For the text-containing cell, return its midpoint in (x, y) coordinate format. 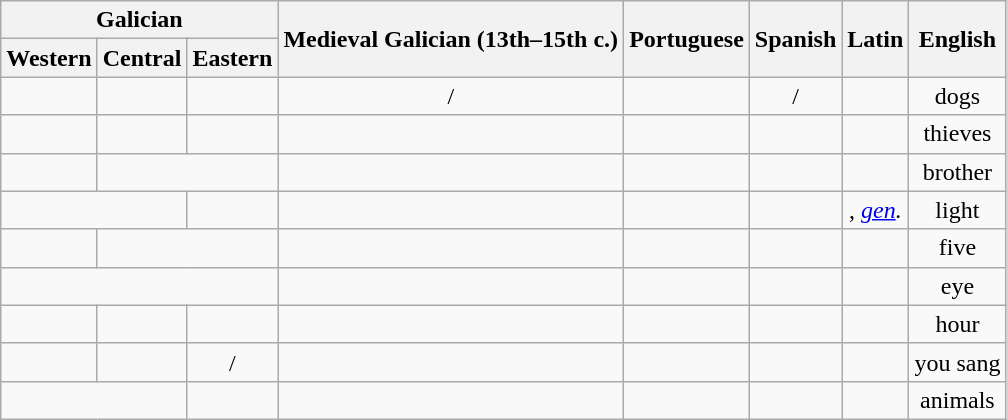
Eastern (232, 58)
five (958, 248)
light (958, 210)
Medieval Galician (13th–15th c.) (451, 39)
Spanish (795, 39)
dogs (958, 96)
thieves (958, 134)
Central (142, 58)
you sang (958, 362)
eye (958, 286)
brother (958, 172)
Galician (140, 20)
, gen. (876, 210)
hour (958, 324)
Portuguese (687, 39)
animals (958, 400)
English (958, 39)
Latin (876, 39)
Western (49, 58)
